Return (X, Y) of the center of cell containing provided text 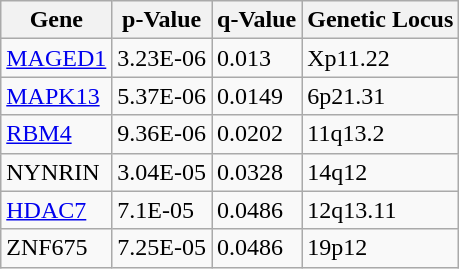
MAGED1 (56, 58)
Genetic Locus (380, 20)
Gene (56, 20)
MAPK13 (56, 96)
0.0202 (257, 134)
RBM4 (56, 134)
11q13.2 (380, 134)
7.1E-05 (162, 210)
ZNF675 (56, 248)
HDAC7 (56, 210)
Xp11.22 (380, 58)
NYNRIN (56, 172)
3.23E-06 (162, 58)
19p12 (380, 248)
p-Value (162, 20)
0.013 (257, 58)
0.0328 (257, 172)
q-Value (257, 20)
0.0149 (257, 96)
5.37E-06 (162, 96)
3.04E-05 (162, 172)
9.36E-06 (162, 134)
12q13.11 (380, 210)
14q12 (380, 172)
7.25E-05 (162, 248)
6p21.31 (380, 96)
